Identify which cell holds the provided text, then report its [x, y] central coordinate. 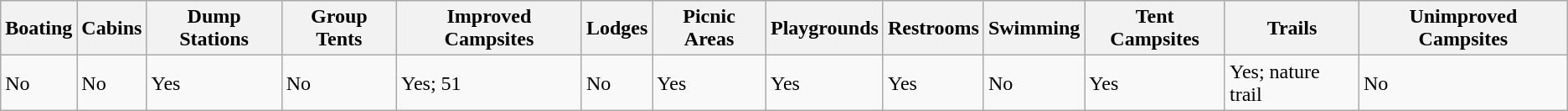
Boating [39, 29]
Group Tents [338, 29]
Tent Campsites [1155, 29]
Playgrounds [824, 29]
Picnic Areas [709, 29]
Unimproved Campsites [1464, 29]
Yes; 51 [489, 82]
Cabins [112, 29]
Lodges [616, 29]
Yes; nature trail [1292, 82]
Dump Stations [214, 29]
Improved Campsites [489, 29]
Trails [1292, 29]
Restrooms [933, 29]
Swimming [1034, 29]
